Detect which cell encompasses the target text, then output its (x, y) center coordinate. 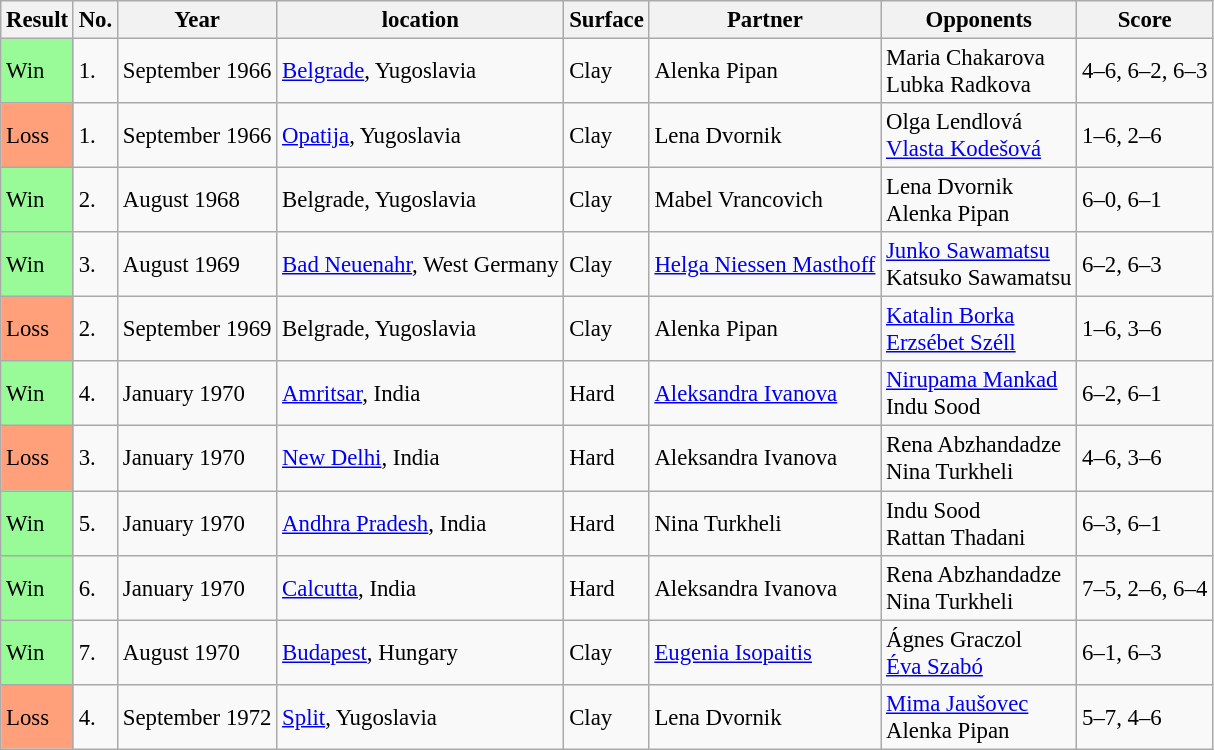
7–5, 2–6, 6–4 (1145, 588)
August 1969 (196, 264)
Helga Niessen Masthoff (765, 264)
Katalin Borka Erzsébet Széll (979, 330)
4–6, 3–6 (1145, 458)
Budapest, Hungary (420, 652)
Surface (606, 20)
Year (196, 20)
No. (95, 20)
Mima Jaušovec Alenka Pipan (979, 716)
September 1972 (196, 716)
6. (95, 588)
Maria Chakarova Lubka Radkova (979, 72)
1–6, 3–6 (1145, 330)
6–2, 6–3 (1145, 264)
Result (38, 20)
Indu Sood Rattan Thadani (979, 524)
1–6, 2–6 (1145, 136)
Bad Neuenahr, West Germany (420, 264)
4–6, 6–2, 6–3 (1145, 72)
Opponents (979, 20)
6–0, 6–1 (1145, 200)
Opatija, Yugoslavia (420, 136)
7. (95, 652)
Olga Lendlová Vlasta Kodešová (979, 136)
Eugenia Isopaitis (765, 652)
September 1969 (196, 330)
August 1970 (196, 652)
Nirupama Mankad Indu Sood (979, 394)
Score (1145, 20)
New Delhi, India (420, 458)
6–3, 6–1 (1145, 524)
Junko Sawamatsu Katsuko Sawamatsu (979, 264)
Calcutta, India (420, 588)
August 1968 (196, 200)
Ágnes Graczol Éva Szabó (979, 652)
5. (95, 524)
Amritsar, India (420, 394)
6–1, 6–3 (1145, 652)
Split, Yugoslavia (420, 716)
6–2, 6–1 (1145, 394)
Nina Turkheli (765, 524)
location (420, 20)
Partner (765, 20)
5–7, 4–6 (1145, 716)
Mabel Vrancovich (765, 200)
Andhra Pradesh, India (420, 524)
Lena Dvornik Alenka Pipan (979, 200)
